Capture the cell that displays the provided text and extract its [X, Y] central coordinate. 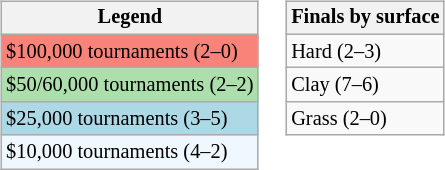
Hard (2–3) [365, 51]
Clay (7–6) [365, 85]
Legend [130, 18]
$10,000 tournaments (4–2) [130, 152]
Finals by surface [365, 18]
$50/60,000 tournaments (2–2) [130, 85]
$100,000 tournaments (2–0) [130, 51]
Grass (2–0) [365, 119]
$25,000 tournaments (3–5) [130, 119]
